Extract the (x, y) coordinate from the center of the cell holding the provided text.  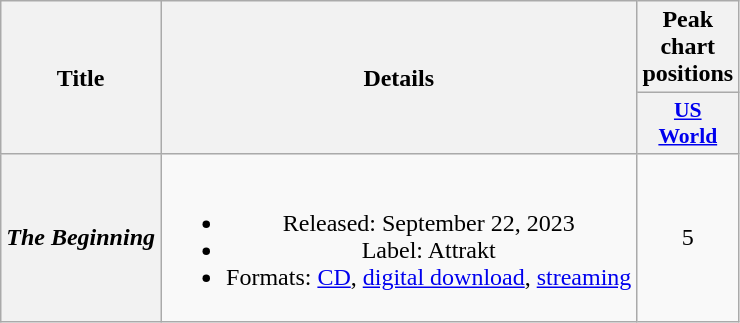
Peak chart positions (688, 47)
USWorld (688, 124)
Title (81, 78)
The Beginning (81, 238)
Released: September 22, 2023Label: AttraktFormats: CD, digital download, streaming (399, 238)
Details (399, 78)
5 (688, 238)
